Provide the (X, Y) coordinate of the cell's center where the given text is located.  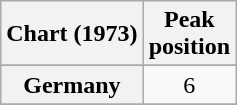
6 (189, 85)
Germany (72, 85)
Chart (1973) (72, 34)
Peakposition (189, 34)
